Identify which cell holds the provided text, then report its [x, y] central coordinate. 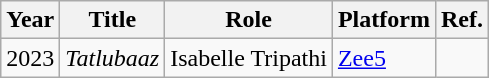
Role [249, 20]
Isabelle Tripathi [249, 58]
Ref. [462, 20]
Platform [384, 20]
Year [30, 20]
Zee5 [384, 58]
2023 [30, 58]
Tatlubaaz [112, 58]
Title [112, 20]
